Search for the cell housing the specified text and yield its (x, y) center coordinate. 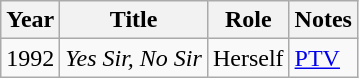
Year (30, 20)
Role (248, 20)
Title (134, 20)
Yes Sir, No Sir (134, 58)
Notes (323, 20)
1992 (30, 58)
PTV (323, 58)
Herself (248, 58)
